Return the (x, y) coordinate for the center point of the cell that contains the specified text.  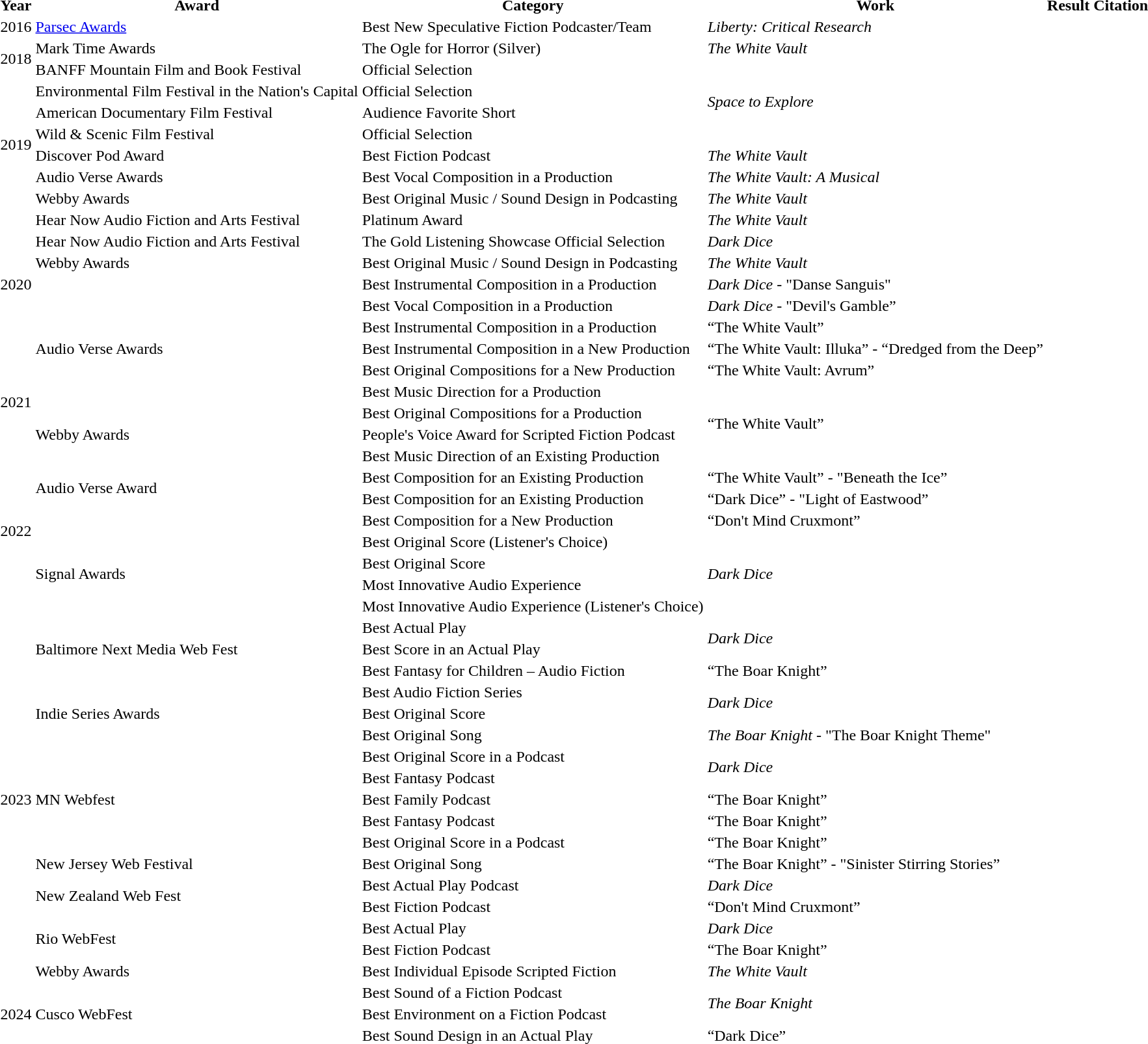
Dark Dice - "Danse Sanguis" (875, 284)
Audience Favorite Short (533, 113)
Audio Verse Award (196, 488)
“The Boar Knight” - "Sinister Stirring Stories” (875, 864)
Best Audio Fiction Series (533, 692)
Best Composition for a New Production (533, 520)
BANFF Mountain Film and Book Festival (196, 70)
Discover Pod Award (196, 155)
Rio WebFest (196, 939)
Environmental Film Festival in the Nation's Capital (196, 91)
Wild & Scenic Film Festival (196, 134)
“Dark Dice” - "Light of Eastwood” (875, 499)
Best Score in an Actual Play (533, 649)
Space to Explore (875, 101)
Platinum Award (533, 220)
Best Sound of a Fiction Podcast (533, 993)
Most Innovative Audio Experience (Listener's Choice) (533, 606)
Best Actual Play Podcast (533, 885)
Signal Awards (196, 574)
People's Voice Award for Scripted Fiction Podcast (533, 435)
Liberty: Critical Research (875, 27)
“The White Vault: Illuka” - “Dredged from the Deep” (875, 349)
Best New Speculative Fiction Podcaster/Team (533, 27)
Best Instrumental Composition in a New Production (533, 349)
The Boar Knight (875, 1003)
Best Individual Episode Scripted Fiction (533, 971)
Indie Series Awards (196, 714)
Best Original Compositions for a New Production (533, 370)
Dark Dice - "Devil's Gamble” (875, 306)
The Ogle for Horror (Silver) (533, 48)
American Documentary Film Festival (196, 113)
Best Original Compositions for a Production (533, 413)
“The White Vault: Avrum” (875, 370)
New Zealand Web Fest (196, 896)
“The White Vault” - "Beneath the Ice” (875, 477)
Best Original Score (Listener's Choice) (533, 542)
Most Innovative Audio Experience (533, 585)
Parsec Awards (196, 27)
Best Music Direction for a Production (533, 392)
The White Vault: A Musical (875, 177)
Best Environment on a Fiction Podcast (533, 1014)
Best Fantasy for Children – Audio Fiction (533, 671)
Baltimore Next Media Web Fest (196, 649)
Best Family Podcast (533, 799)
New Jersey Web Festival (196, 864)
The Gold Listening Showcase Official Selection (533, 241)
Best Music Direction of an Existing Production (533, 456)
The Boar Knight - "The Boar Knight Theme" (875, 735)
MN Webfest (196, 799)
Mark Time Awards (196, 48)
